For the text-containing cell, return its midpoint in (X, Y) coordinate format. 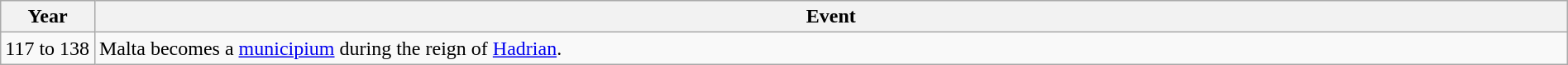
Malta becomes a municipium during the reign of Hadrian. (830, 48)
Year (48, 17)
117 to 138 (48, 48)
Event (830, 17)
